Pinpoint the cell where the given text exists, returning its (X, Y) midpoint coordinate. 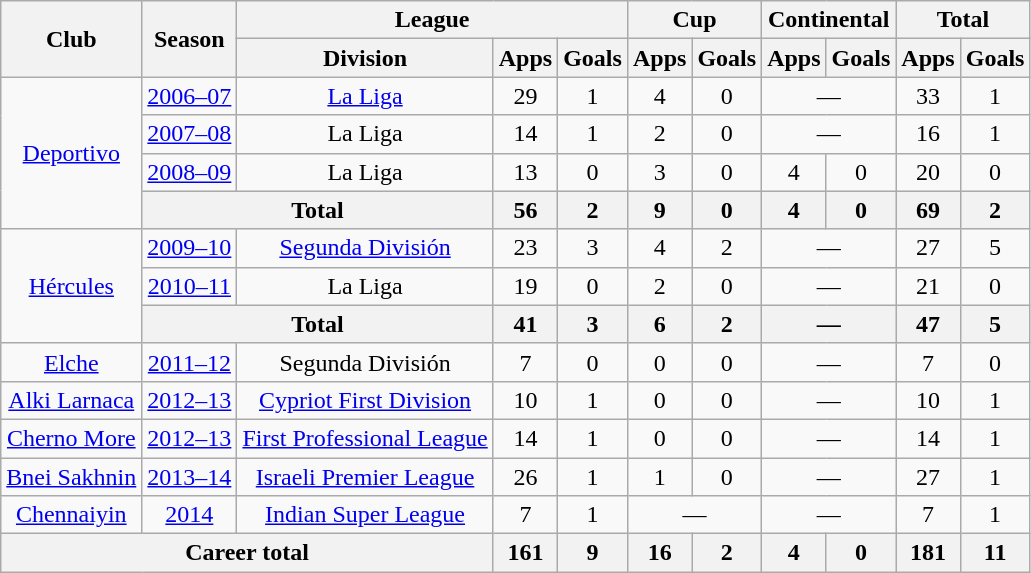
69 (928, 210)
Cup (694, 20)
Cypriot First Division (365, 400)
League (432, 20)
11 (995, 553)
Indian Super League (365, 515)
2010–11 (190, 286)
23 (525, 248)
Bnei Sakhnin (72, 477)
6 (659, 324)
Club (72, 39)
56 (525, 210)
161 (525, 553)
181 (928, 553)
Elche (72, 362)
26 (525, 477)
2011–12 (190, 362)
2014 (190, 515)
Hércules (72, 286)
Continental (829, 20)
2008–09 (190, 172)
29 (525, 96)
Alki Larnaca (72, 400)
19 (525, 286)
Chennaiyin (72, 515)
41 (525, 324)
20 (928, 172)
First Professional League (365, 438)
Cherno More (72, 438)
2013–14 (190, 477)
Career total (247, 553)
47 (928, 324)
2009–10 (190, 248)
21 (928, 286)
13 (525, 172)
2006–07 (190, 96)
Deportivo (72, 153)
2007–08 (190, 134)
Division (365, 58)
Israeli Premier League (365, 477)
Season (190, 39)
33 (928, 96)
